From the cell containing the given text, extract its center point as (x, y) coordinate. 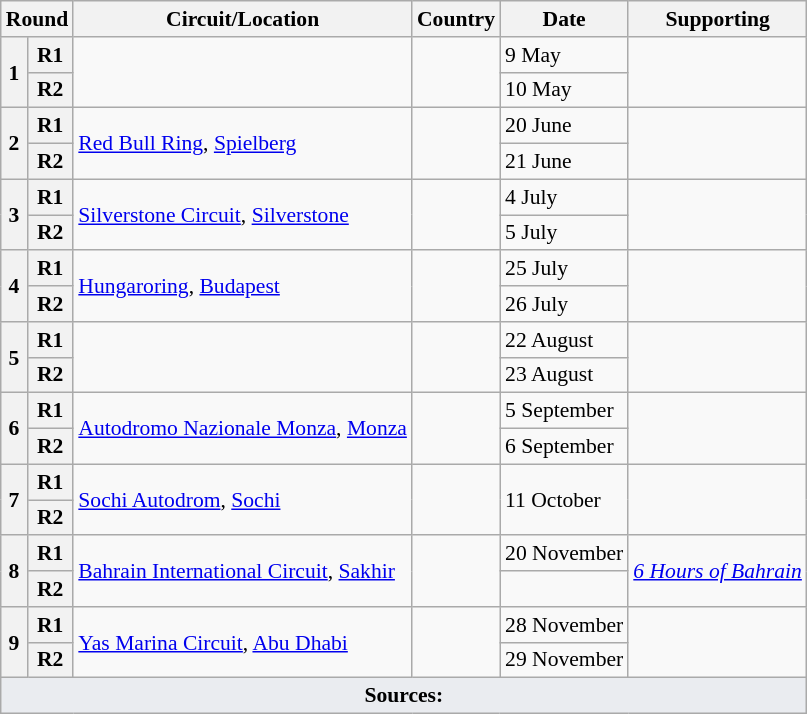
Yas Marina Circuit, Abu Dhabi (242, 642)
4 (14, 286)
11 October (564, 500)
4 July (564, 197)
3 (14, 214)
Silverstone Circuit, Silverstone (242, 214)
Sochi Autodrom, Sochi (242, 500)
Date (564, 19)
10 May (564, 90)
6 (14, 428)
Autodromo Nazionale Monza, Monza (242, 428)
20 November (564, 554)
21 June (564, 162)
Round (38, 19)
23 August (564, 375)
28 November (564, 625)
5 July (564, 233)
22 August (564, 340)
9 (14, 642)
6 September (564, 447)
1 (14, 72)
Hungaroring, Budapest (242, 286)
6 Hours of Bahrain (718, 572)
8 (14, 572)
Red Bull Ring, Spielberg (242, 144)
5 September (564, 411)
26 July (564, 304)
29 November (564, 660)
7 (14, 500)
Supporting (718, 19)
Circuit/Location (242, 19)
2 (14, 144)
Country (456, 19)
Bahrain International Circuit, Sakhir (242, 572)
Sources: (404, 696)
5 (14, 358)
9 May (564, 55)
20 June (564, 126)
25 July (564, 269)
